Find where the given text appears and provide that cell's center as (X, Y) coordinate. 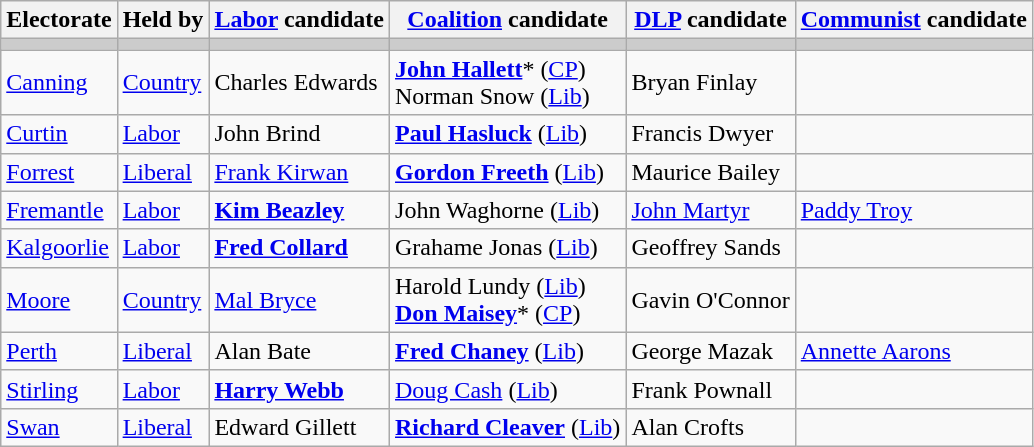
Stirling (59, 389)
John Hallett* (CP)Norman Snow (Lib) (508, 82)
Grahame Jonas (Lib) (508, 248)
George Mazak (710, 351)
Labor candidate (300, 20)
Frank Pownall (710, 389)
Paul Hasluck (Lib) (508, 134)
Fremantle (59, 210)
Gavin O'Connor (710, 300)
Swan (59, 427)
Forrest (59, 172)
Alan Bate (300, 351)
Harold Lundy (Lib)Don Maisey* (CP) (508, 300)
Edward Gillett (300, 427)
Coalition candidate (508, 20)
John Martyr (710, 210)
Bryan Finlay (710, 82)
Gordon Freeth (Lib) (508, 172)
Harry Webb (300, 389)
Annette Aarons (914, 351)
Francis Dwyer (710, 134)
Electorate (59, 20)
Canning (59, 82)
John Brind (300, 134)
Doug Cash (Lib) (508, 389)
Moore (59, 300)
Frank Kirwan (300, 172)
DLP candidate (710, 20)
Geoffrey Sands (710, 248)
Paddy Troy (914, 210)
Mal Bryce (300, 300)
Fred Chaney (Lib) (508, 351)
Held by (163, 20)
Perth (59, 351)
Communist candidate (914, 20)
John Waghorne (Lib) (508, 210)
Charles Edwards (300, 82)
Kim Beazley (300, 210)
Kalgoorlie (59, 248)
Alan Crofts (710, 427)
Curtin (59, 134)
Maurice Bailey (710, 172)
Fred Collard (300, 248)
Richard Cleaver (Lib) (508, 427)
